Scan for the cell matching the given text and deliver its (X, Y) coordinate at center. 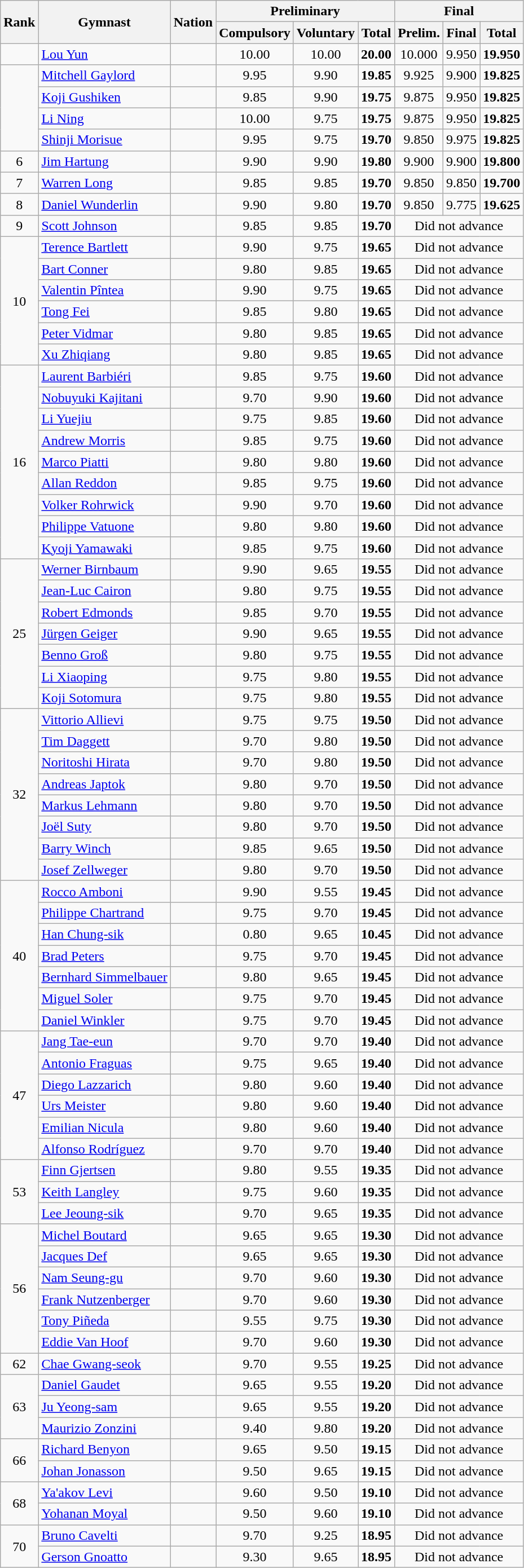
Josef Zellweger (104, 870)
Jürgen Geiger (104, 634)
Terence Bartlett (104, 247)
Allan Reddon (104, 483)
Tong Fei (104, 312)
Daniel Gaudet (104, 1385)
6 (19, 161)
Li Xiaoping (104, 677)
68 (19, 1503)
62 (19, 1364)
Volker Rohrwick (104, 505)
Nation (193, 22)
Voluntary (325, 33)
10.45 (377, 934)
Bart Conner (104, 269)
70 (19, 1546)
0.80 (255, 934)
Compulsory (255, 33)
19.25 (377, 1364)
Xu Zhiqiang (104, 355)
19.950 (502, 54)
Brad Peters (104, 956)
63 (19, 1407)
Scott Johnson (104, 226)
Miguel Soler (104, 999)
Jang Tae-eun (104, 1042)
10 (19, 301)
Laurent Barbiéri (104, 376)
Michel Boutard (104, 1235)
Nam Seung-gu (104, 1278)
Noritoshi Hirata (104, 763)
Gymnast (104, 22)
19.625 (502, 204)
66 (19, 1460)
Preliminary (306, 11)
8 (19, 204)
Andreas Japtok (104, 784)
16 (19, 463)
9.775 (461, 204)
Jacques Def (104, 1256)
Tony Piñeda (104, 1321)
40 (19, 955)
Jim Hartung (104, 161)
Li Yuejiu (104, 419)
Frank Nutzenberger (104, 1299)
Maurizio Zonzini (104, 1428)
Vittorio Allievi (104, 720)
Rocco Amboni (104, 891)
Diego Lazzarich (104, 1085)
Emilian Nicula (104, 1127)
Marco Piatti (104, 462)
Philippe Chartrand (104, 913)
Ya'akov Levi (104, 1492)
9.975 (461, 140)
Alfonso Rodríguez (104, 1149)
Koji Sotomura (104, 698)
Lou Yun (104, 54)
Finn Gjertsen (104, 1170)
7 (19, 183)
Koji Gushiken (104, 97)
Philippe Vatuone (104, 526)
Kyoji Yamawaki (104, 548)
Markus Lehmann (104, 805)
20.00 (377, 54)
Benno Groß (104, 655)
Daniel Winkler (104, 1020)
Urs Meister (104, 1106)
Barry Winch (104, 848)
Lee Jeoung-sik (104, 1213)
19.85 (377, 76)
Chae Gwang-seok (104, 1364)
Warren Long (104, 183)
Mitchell Gaylord (104, 76)
32 (19, 795)
Andrew Morris (104, 441)
Jean-Luc Cairon (104, 591)
Rank (19, 22)
9.925 (419, 76)
10.000 (419, 54)
Peter Vidmar (104, 333)
Robert Edmonds (104, 612)
25 (19, 633)
Joël Suty (104, 827)
56 (19, 1288)
Nobuyuki Kajitani (104, 398)
Valentin Pîntea (104, 290)
Bruno Cavelti (104, 1535)
Antonio Fraguas (104, 1063)
9 (19, 226)
Yohanan Moyal (104, 1514)
Gerson Gnoatto (104, 1557)
Tim Daggett (104, 741)
53 (19, 1192)
19.700 (502, 183)
Eddie Van Hoof (104, 1342)
Shinji Morisue (104, 140)
47 (19, 1095)
Richard Benyon (104, 1450)
Li Ning (104, 118)
Prelim. (419, 33)
Daniel Wunderlin (104, 204)
Bernhard Simmelbauer (104, 977)
Keith Langley (104, 1192)
9.25 (325, 1535)
Ju Yeong-sam (104, 1407)
19.80 (377, 161)
9.30 (255, 1557)
9.40 (255, 1428)
Johan Jonasson (104, 1471)
19.800 (502, 161)
Han Chung-sik (104, 934)
Werner Birnbaum (104, 569)
